Pinpoint the cell where the given text exists, returning its (x, y) midpoint coordinate. 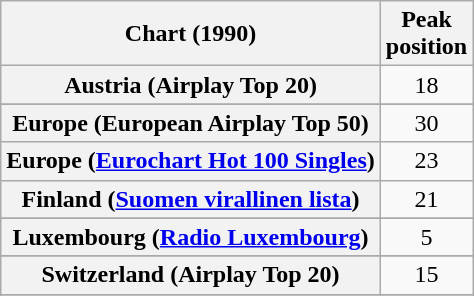
30 (426, 123)
Austria (Airplay Top 20) (191, 85)
15 (426, 275)
Peakposition (426, 34)
18 (426, 85)
23 (426, 161)
Europe (Eurochart Hot 100 Singles) (191, 161)
Switzerland (Airplay Top 20) (191, 275)
5 (426, 237)
Finland (Suomen virallinen lista) (191, 199)
Europe (European Airplay Top 50) (191, 123)
21 (426, 199)
Chart (1990) (191, 34)
Luxembourg (Radio Luxembourg) (191, 237)
